For the text-containing cell, return its midpoint in (X, Y) coordinate format. 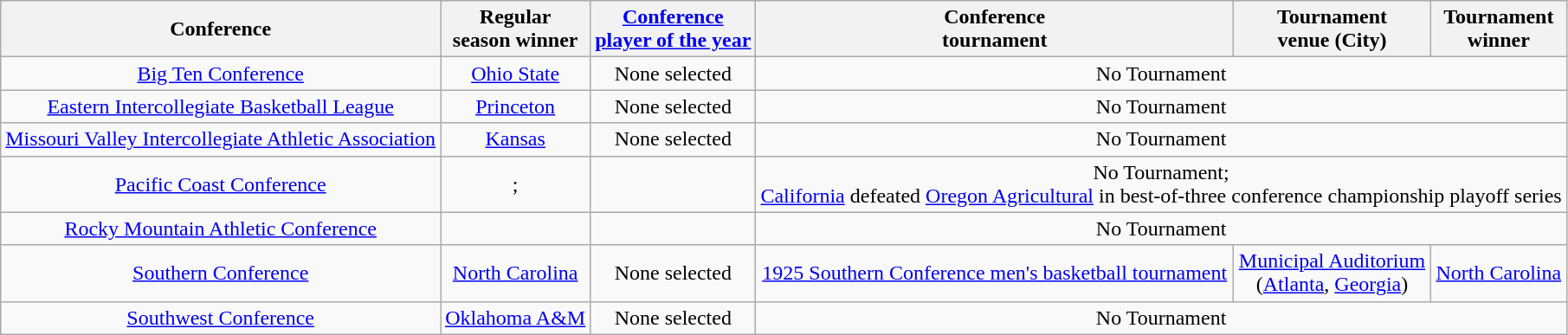
; (516, 184)
Rocky Mountain Athletic Conference (221, 229)
Big Ten Conference (221, 74)
Pacific Coast Conference (221, 184)
Kansas (516, 139)
Missouri Valley Intercollegiate Athletic Association (221, 139)
Oklahoma A&M (516, 318)
Regular season winner (516, 29)
Conference (221, 29)
Tournament winner (1498, 29)
Conference tournament (995, 29)
Tournament venue (City) (1332, 29)
Conference player of the year (674, 29)
Municipal Auditorium(Atlanta, Georgia) (1332, 274)
Southwest Conference (221, 318)
Southern Conference (221, 274)
No Tournament;California defeated Oregon Agricultural in best-of-three conference championship playoff series (1161, 184)
1925 Southern Conference men's basketball tournament (995, 274)
Ohio State (516, 74)
Eastern Intercollegiate Basketball League (221, 106)
Princeton (516, 106)
